Identify which cell holds the provided text, then report its [X, Y] central coordinate. 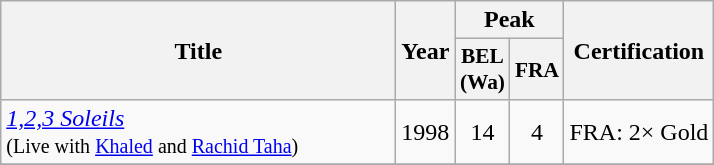
Title [198, 50]
1,2,3 Soleils(Live with Khaled and Rachid Taha) [198, 132]
FRA: 2× Gold [639, 132]
14 [482, 132]
1998 [426, 132]
Peak [510, 20]
BEL(Wa) [482, 70]
FRA [537, 70]
Year [426, 50]
Certification [639, 50]
4 [537, 132]
